Return [X, Y] of the center of cell containing provided text 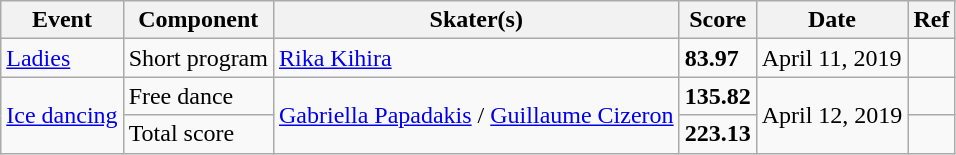
Rika Kihira [476, 58]
Event [62, 20]
Score [718, 20]
83.97 [718, 58]
Component [198, 20]
223.13 [718, 134]
Date [832, 20]
Ref [932, 20]
Gabriella Papadakis / Guillaume Cizeron [476, 115]
Short program [198, 58]
April 12, 2019 [832, 115]
Skater(s) [476, 20]
Ladies [62, 58]
Ice dancing [62, 115]
April 11, 2019 [832, 58]
Free dance [198, 96]
Total score [198, 134]
135.82 [718, 96]
